Pinpoint the cell where the given text exists, returning its [X, Y] midpoint coordinate. 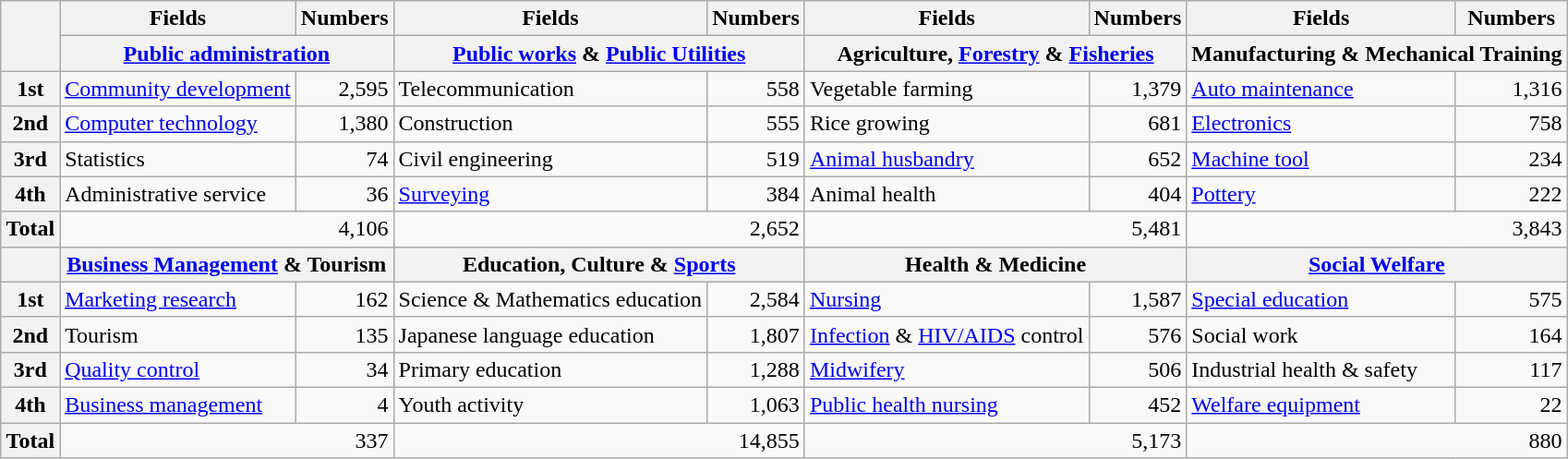
576 [1138, 334]
Social work [1321, 334]
758 [1511, 124]
14,855 [598, 441]
Administrative service [178, 194]
Industrial health & safety [1321, 369]
Education, Culture & Sports [598, 264]
452 [1138, 405]
1,316 [1511, 89]
162 [344, 299]
337 [227, 441]
Primary education [550, 369]
5,481 [995, 229]
Welfare equipment [1321, 405]
164 [1511, 334]
1,807 [756, 334]
Construction [550, 124]
Youth activity [550, 405]
652 [1138, 159]
1,063 [756, 405]
Tourism [178, 334]
36 [344, 194]
Auto maintenance [1321, 89]
Japanese language education [550, 334]
Midwifery [947, 369]
Computer technology [178, 124]
2,652 [598, 229]
5,173 [995, 441]
Infection & HIV/AIDS control [947, 334]
384 [756, 194]
Telecommunication [550, 89]
74 [344, 159]
Pottery [1321, 194]
2,595 [344, 89]
Civil engineering [550, 159]
Special education [1321, 299]
Marketing research [178, 299]
4,106 [227, 229]
555 [756, 124]
1,288 [756, 369]
681 [1138, 124]
Business Management & Tourism [227, 264]
Rice growing [947, 124]
558 [756, 89]
Electronics [1321, 124]
506 [1138, 369]
222 [1511, 194]
Animal health [947, 194]
Statistics [178, 159]
Science & Mathematics education [550, 299]
Agriculture, Forestry & Fisheries [995, 54]
34 [344, 369]
Business management [178, 405]
404 [1138, 194]
Animal husbandry [947, 159]
135 [344, 334]
Nursing [947, 299]
575 [1511, 299]
1,379 [1138, 89]
2,584 [756, 299]
519 [756, 159]
Social Welfare [1377, 264]
1,380 [344, 124]
Public administration [227, 54]
117 [1511, 369]
Public works & Public Utilities [598, 54]
22 [1511, 405]
880 [1377, 441]
Quality control [178, 369]
3,843 [1377, 229]
Vegetable farming [947, 89]
234 [1511, 159]
Machine tool [1321, 159]
4 [344, 405]
Manufacturing & Mechanical Training [1377, 54]
Health & Medicine [995, 264]
Surveying [550, 194]
Public health nursing [947, 405]
1,587 [1138, 299]
Community development [178, 89]
